For the text-containing cell, return its midpoint in [X, Y] coordinate format. 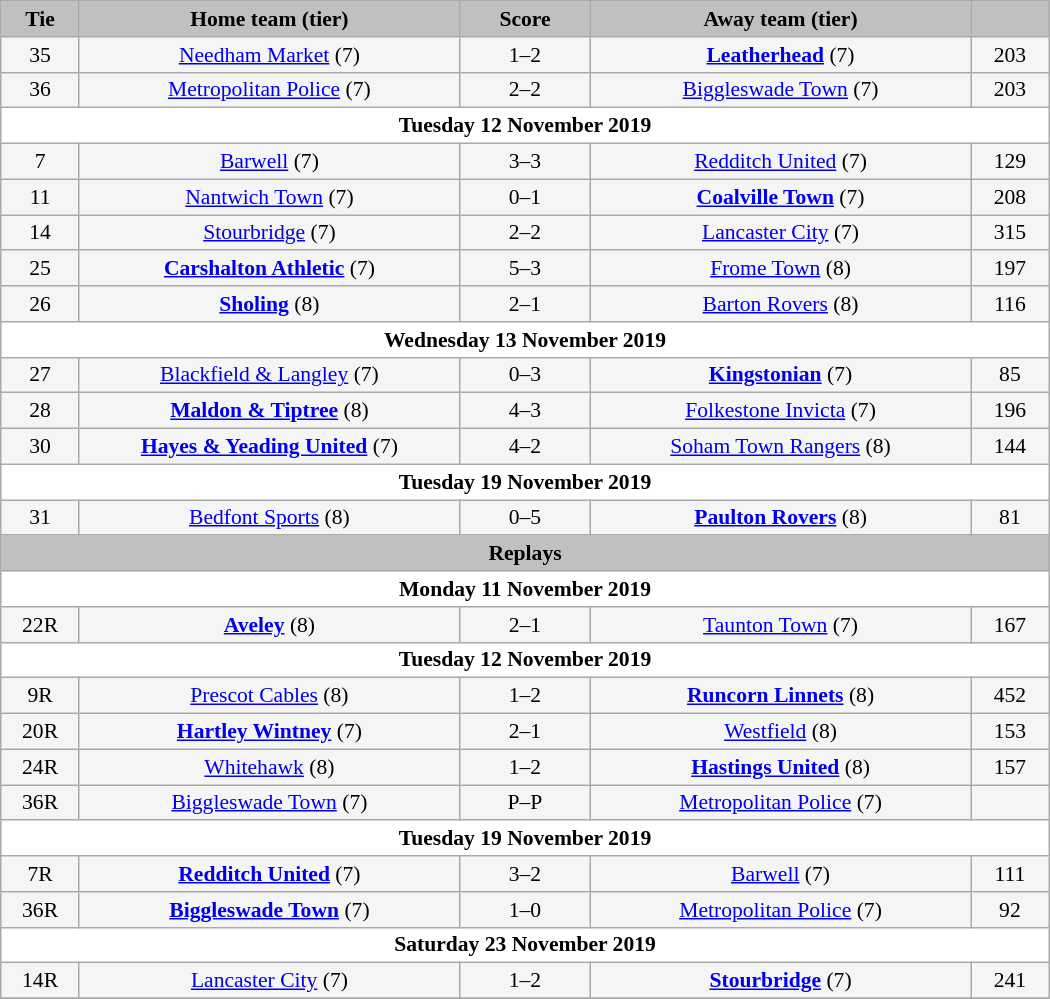
81 [1010, 518]
14 [40, 233]
4–3 [524, 411]
0–3 [524, 375]
116 [1010, 304]
Soham Town Rangers (8) [781, 447]
11 [40, 197]
Wednesday 13 November 2019 [525, 340]
3–3 [524, 162]
Hartley Wintney (7) [269, 732]
5–3 [524, 269]
157 [1010, 767]
27 [40, 375]
Away team (tier) [781, 19]
Bedfont Sports (8) [269, 518]
167 [1010, 625]
Maldon & Tiptree (8) [269, 411]
Replays [525, 554]
Sholing (8) [269, 304]
Monday 11 November 2019 [525, 589]
Leatherhead (7) [781, 55]
0–1 [524, 197]
197 [1010, 269]
14R [40, 981]
9R [40, 696]
31 [40, 518]
111 [1010, 874]
1–0 [524, 910]
Barton Rovers (8) [781, 304]
196 [1010, 411]
0–5 [524, 518]
P–P [524, 803]
Kingstonian (7) [781, 375]
Taunton Town (7) [781, 625]
Tie [40, 19]
3–2 [524, 874]
24R [40, 767]
Carshalton Athletic (7) [269, 269]
208 [1010, 197]
Prescot Cables (8) [269, 696]
315 [1010, 233]
Aveley (8) [269, 625]
22R [40, 625]
241 [1010, 981]
Westfield (8) [781, 732]
92 [1010, 910]
144 [1010, 447]
153 [1010, 732]
Coalville Town (7) [781, 197]
Hayes & Yeading United (7) [269, 447]
Runcorn Linnets (8) [781, 696]
129 [1010, 162]
Score [524, 19]
452 [1010, 696]
7 [40, 162]
26 [40, 304]
Frome Town (8) [781, 269]
Blackfield & Langley (7) [269, 375]
85 [1010, 375]
4–2 [524, 447]
7R [40, 874]
28 [40, 411]
Whitehawk (8) [269, 767]
36 [40, 90]
Home team (tier) [269, 19]
35 [40, 55]
Paulton Rovers (8) [781, 518]
Hastings United (8) [781, 767]
Needham Market (7) [269, 55]
20R [40, 732]
Saturday 23 November 2019 [525, 945]
25 [40, 269]
30 [40, 447]
Folkestone Invicta (7) [781, 411]
Nantwich Town (7) [269, 197]
